Pinpoint the cell where the given text exists, returning its (x, y) midpoint coordinate. 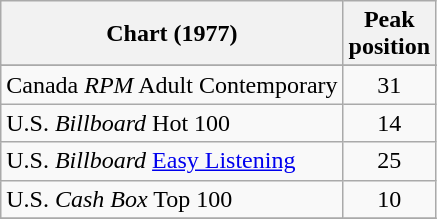
25 (389, 161)
31 (389, 85)
U.S. Billboard Easy Listening (172, 161)
Peakposition (389, 34)
Canada RPM Adult Contemporary (172, 85)
10 (389, 199)
U.S. Cash Box Top 100 (172, 199)
Chart (1977) (172, 34)
14 (389, 123)
U.S. Billboard Hot 100 (172, 123)
